For the text-containing cell, return its midpoint in (X, Y) coordinate format. 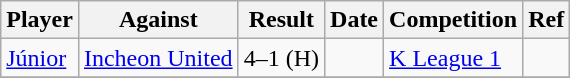
Competition (454, 20)
Incheon United (158, 58)
Ref (546, 20)
K League 1 (454, 58)
Result (281, 20)
Against (158, 20)
Player (40, 20)
4–1 (H) (281, 58)
Date (354, 20)
Júnior (40, 58)
